Search for the cell housing the specified text and yield its [X, Y] center coordinate. 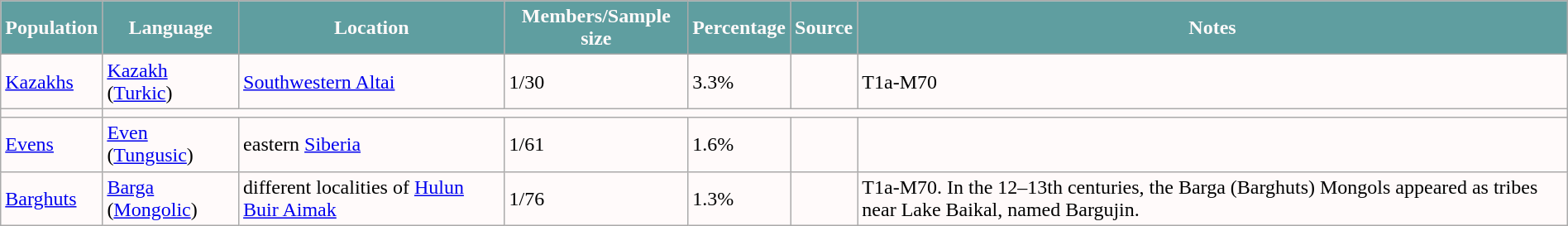
eastern Siberia [372, 144]
T1a-M70. In the 12–13th centuries, the Barga (Barghuts) Mongols appeared as tribes near Lake Baikal, named Bargujin. [1212, 199]
1/61 [596, 144]
Evens [51, 144]
Kazakhs [51, 81]
3.3% [739, 81]
Notes [1212, 28]
Members/Sample size [596, 28]
T1a-M70 [1212, 81]
Location [372, 28]
Barga (Mongolic) [170, 199]
Language [170, 28]
Percentage [739, 28]
1.3% [739, 199]
Kazakh (Turkic) [170, 81]
Barghuts [51, 199]
Population [51, 28]
1/30 [596, 81]
Source [824, 28]
1.6% [739, 144]
Even (Tungusic) [170, 144]
different localities of Hulun Buir Aimak [372, 199]
1/76 [596, 199]
Southwestern Altai [372, 81]
